Return [X, Y] of the center of cell containing provided text 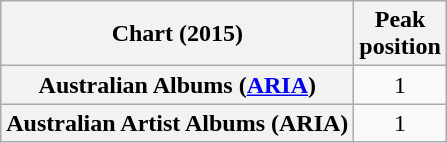
Chart (2015) [178, 34]
Australian Albums (ARIA) [178, 85]
Peakposition [400, 34]
Australian Artist Albums (ARIA) [178, 123]
